Search for the cell housing the specified text and yield its (X, Y) center coordinate. 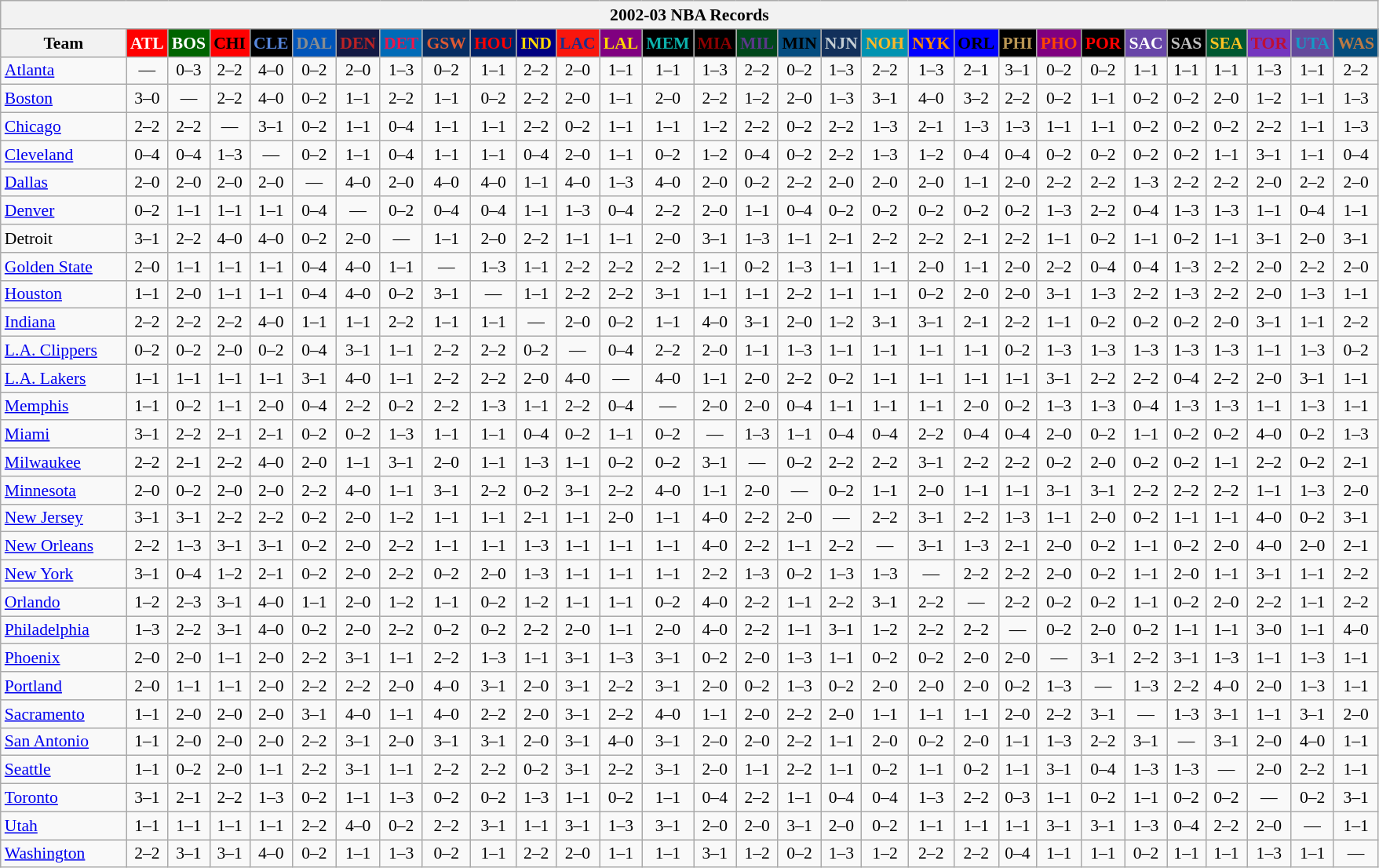
Denver (64, 211)
New Jersey (64, 518)
3–2 (976, 99)
ORL (976, 43)
PHI (1017, 43)
Utah (64, 826)
WAS (1356, 43)
Minnesota (64, 491)
BOS (188, 43)
LAC (578, 43)
Miami (64, 435)
NYK (931, 43)
Orlando (64, 602)
L.A. Clippers (64, 351)
PHO (1060, 43)
New Orleans (64, 546)
Philadelphia (64, 630)
CLE (272, 43)
Seattle (64, 770)
Boston (64, 99)
Toronto (64, 798)
NJN (841, 43)
MIL (757, 43)
TOR (1270, 43)
IND (536, 43)
NOH (885, 43)
MEM (667, 43)
Cleveland (64, 155)
ATL (148, 43)
SAC (1146, 43)
SEA (1226, 43)
Memphis (64, 407)
San Antonio (64, 742)
Milwaukee (64, 462)
LAL (622, 43)
L.A. Lakers (64, 378)
Phoenix (64, 658)
Team (64, 43)
New York (64, 574)
MIN (799, 43)
SAS (1187, 43)
Sacramento (64, 714)
UTA (1312, 43)
MIA (715, 43)
Houston (64, 294)
DAL (315, 43)
Detroit (64, 239)
Washington (64, 854)
Golden State (64, 267)
DET (402, 43)
Dallas (64, 183)
2–3 (188, 602)
Indiana (64, 323)
POR (1104, 43)
Atlanta (64, 71)
HOU (493, 43)
2002-03 NBA Records (689, 15)
DEN (358, 43)
Chicago (64, 127)
Portland (64, 686)
CHI (229, 43)
GSW (446, 43)
